Output the [x, y] coordinate of the center of the cell containing the given text.  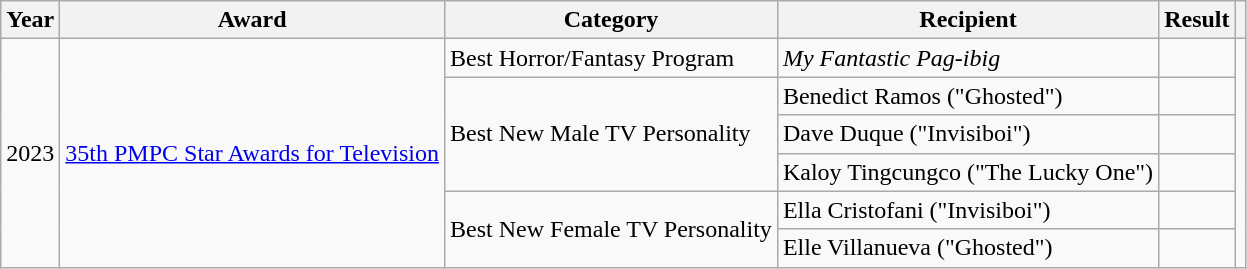
35th PMPC Star Awards for Television [252, 153]
Category [612, 20]
Elle Villanueva ("Ghosted") [968, 248]
Benedict Ramos ("Ghosted") [968, 96]
Result [1197, 20]
Recipient [968, 20]
Award [252, 20]
Best New Male TV Personality [612, 134]
My Fantastic Pag-ibig [968, 58]
2023 [30, 153]
Ella Cristofani ("Invisiboi") [968, 210]
Dave Duque ("Invisiboi") [968, 134]
Best New Female TV Personality [612, 229]
Kaloy Tingcungco ("The Lucky One") [968, 172]
Best Horror/Fantasy Program [612, 58]
Year [30, 20]
